Return [X, Y] of the center of cell containing provided text 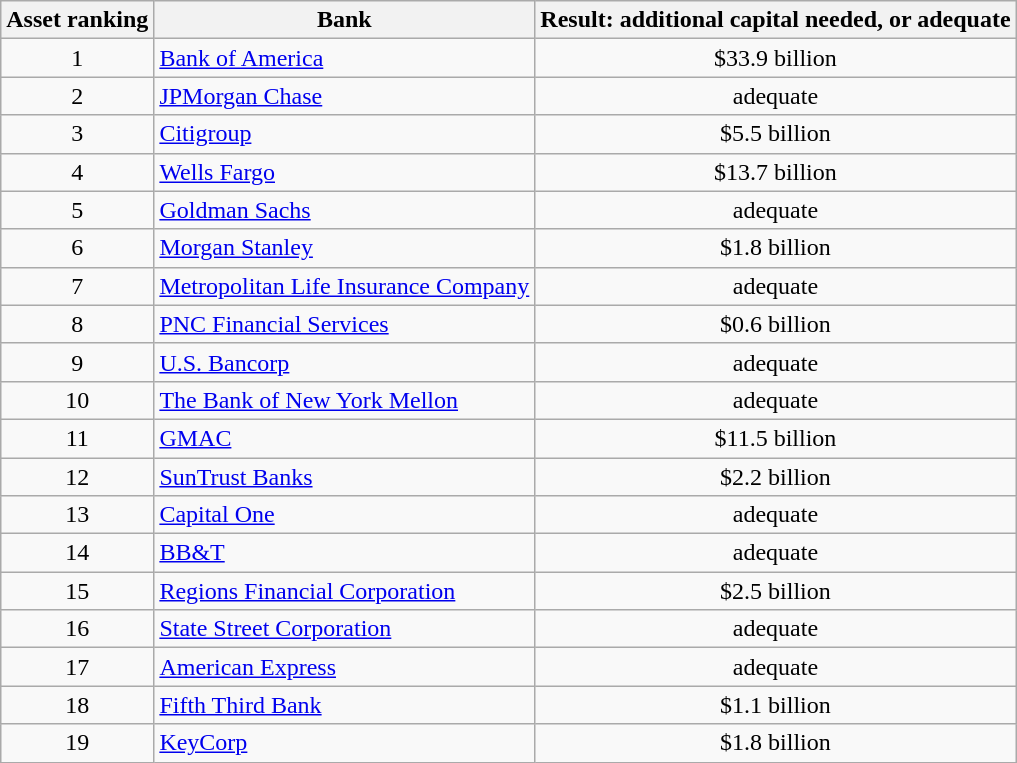
SunTrust Banks [344, 477]
$11.5 billion [776, 438]
GMAC [344, 438]
7 [78, 286]
Metropolitan Life Insurance Company [344, 286]
12 [78, 477]
18 [78, 705]
Fifth Third Bank [344, 705]
3 [78, 134]
4 [78, 172]
2 [78, 96]
8 [78, 324]
The Bank of New York Mellon [344, 400]
$0.6 billion [776, 324]
$1.1 billion [776, 705]
17 [78, 667]
Wells Fargo [344, 172]
BB&T [344, 553]
$13.7 billion [776, 172]
9 [78, 362]
$33.9 billion [776, 58]
Citigroup [344, 134]
Capital One [344, 515]
Goldman Sachs [344, 210]
13 [78, 515]
1 [78, 58]
Bank [344, 20]
5 [78, 210]
Morgan Stanley [344, 248]
Regions Financial Corporation [344, 591]
State Street Corporation [344, 629]
$5.5 billion [776, 134]
11 [78, 438]
American Express [344, 667]
JPMorgan Chase [344, 96]
10 [78, 400]
15 [78, 591]
16 [78, 629]
U.S. Bancorp [344, 362]
$2.5 billion [776, 591]
6 [78, 248]
Bank of America [344, 58]
KeyCorp [344, 743]
Result: additional capital needed, or adequate [776, 20]
19 [78, 743]
$2.2 billion [776, 477]
PNC Financial Services [344, 324]
14 [78, 553]
Asset ranking [78, 20]
